From the cell containing the given text, extract its center point as [X, Y] coordinate. 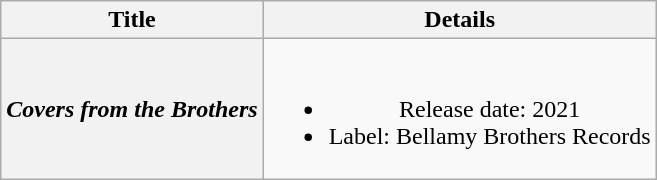
Release date: 2021Label: Bellamy Brothers Records [460, 109]
Details [460, 20]
Title [132, 20]
Covers from the Brothers [132, 109]
